Find where the given text appears and provide that cell's center as [x, y] coordinate. 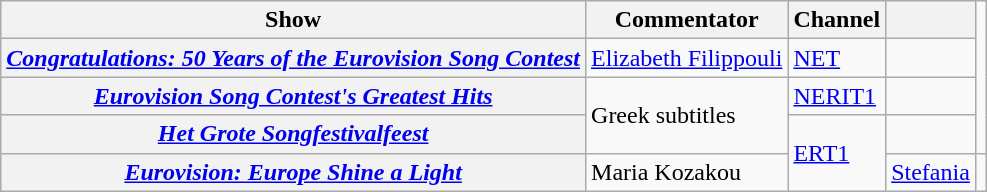
Congratulations: 50 Years of the Eurovision Song Contest [294, 58]
Channel [837, 20]
Elizabeth Filippouli [687, 58]
Maria Kozakou [687, 172]
Stefania [931, 172]
NERIT1 [837, 96]
Het Grote Songfestivalfeest [294, 134]
ERT1 [837, 153]
Eurovision Song Contest's Greatest Hits [294, 96]
Greek subtitles [687, 115]
Eurovision: Europe Shine a Light [294, 172]
Commentator [687, 20]
Show [294, 20]
NET [837, 58]
